Scan for the cell matching the given text and deliver its [X, Y] coordinate at center. 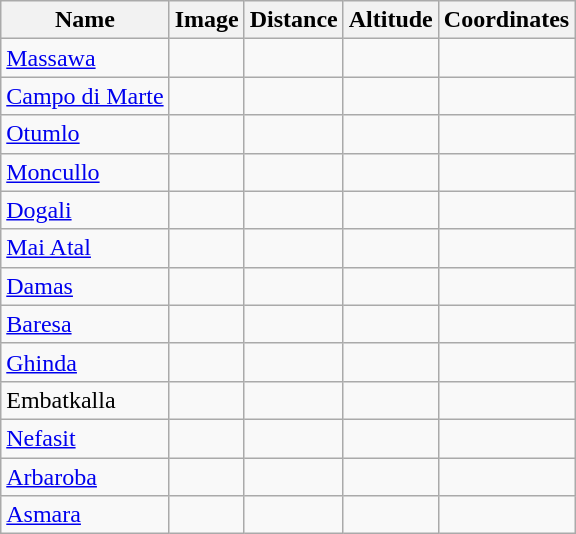
Altitude [390, 20]
Arbaroba [85, 477]
Massawa [85, 58]
Otumlo [85, 134]
Distance [294, 20]
Mai Atal [85, 248]
Ghinda [85, 362]
Dogali [85, 210]
Embatkalla [85, 400]
Asmara [85, 515]
Baresa [85, 324]
Campo di Marte [85, 96]
Image [206, 20]
Coordinates [506, 20]
Moncullo [85, 172]
Nefasit [85, 438]
Name [85, 20]
Damas [85, 286]
